Scan for the cell matching the given text and deliver its (X, Y) coordinate at center. 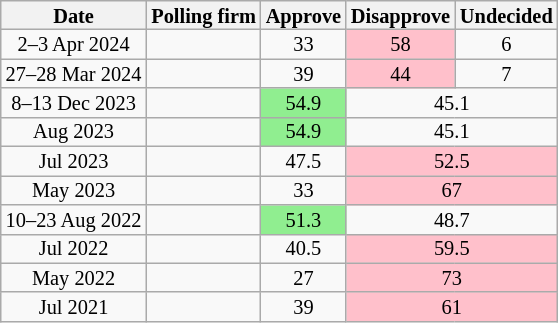
7 (506, 74)
6 (506, 44)
Jul 2021 (74, 306)
8–13 Dec 2023 (74, 102)
Approve (304, 14)
61 (452, 306)
44 (400, 74)
51.3 (304, 218)
59.5 (452, 248)
2–3 Apr 2024 (74, 44)
48.7 (452, 218)
73 (452, 278)
27 (304, 278)
Undecided (506, 14)
67 (452, 190)
47.5 (304, 160)
52.5 (452, 160)
Aug 2023 (74, 132)
Polling firm (203, 14)
10–23 Aug 2022 (74, 218)
40.5 (304, 248)
May 2022 (74, 278)
27–28 Mar 2024 (74, 74)
Disapprove (400, 14)
Jul 2022 (74, 248)
58 (400, 44)
Jul 2023 (74, 160)
May 2023 (74, 190)
Date (74, 14)
